Return [x, y] of the center of cell containing provided text 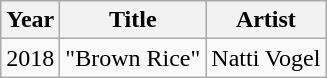
Title [133, 20]
Artist [266, 20]
Year [30, 20]
Natti Vogel [266, 58]
2018 [30, 58]
"Brown Rice" [133, 58]
